Scan for the cell matching the given text and deliver its (x, y) coordinate at center. 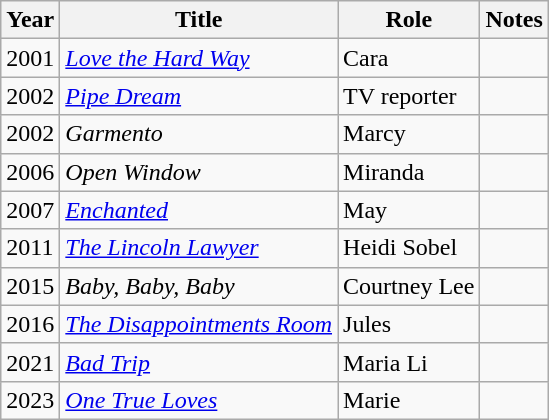
Baby, Baby, Baby (199, 286)
Heidi Sobel (409, 248)
Courtney Lee (409, 286)
Title (199, 20)
Love the Hard Way (199, 58)
One True Loves (199, 400)
2001 (30, 58)
Maria Li (409, 362)
2006 (30, 172)
Role (409, 20)
Bad Trip (199, 362)
2023 (30, 400)
Notes (514, 20)
May (409, 210)
Marie (409, 400)
TV reporter (409, 96)
2015 (30, 286)
2021 (30, 362)
Garmento (199, 134)
Jules (409, 324)
Pipe Dream (199, 96)
Open Window (199, 172)
2016 (30, 324)
Year (30, 20)
Cara (409, 58)
The Disappointments Room (199, 324)
Miranda (409, 172)
2007 (30, 210)
The Lincoln Lawyer (199, 248)
2011 (30, 248)
Enchanted (199, 210)
Marcy (409, 134)
